Find where the given text appears and provide that cell's center as (X, Y) coordinate. 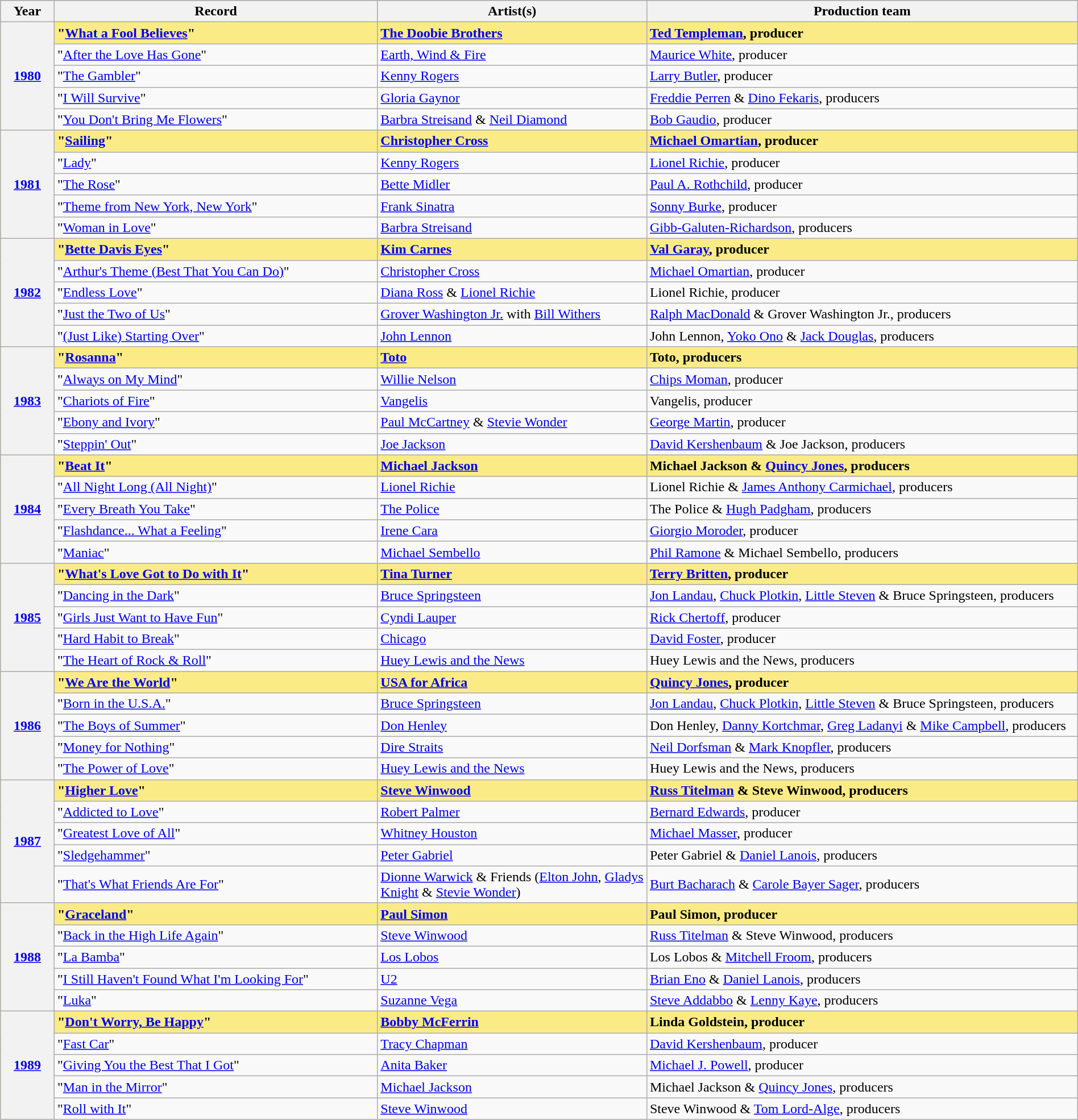
"Luka" (215, 1001)
Paul McCartney & Stevie Wonder (512, 422)
"Lady" (215, 163)
Quincy Jones, producer (862, 682)
"Endless Love" (215, 293)
"Back in the High Life Again" (215, 935)
Michael Sembello (512, 552)
Burt Bacharach & Carole Bayer Sager, producers (862, 885)
1989 (27, 1065)
Linda Goldstein, producer (862, 1022)
The Doobie Brothers (512, 33)
"The Rose" (215, 184)
"What a Fool Believes" (215, 33)
"Maniac" (215, 552)
Toto, producers (862, 358)
1987 (27, 841)
"We Are the World" (215, 682)
"Roll with It" (215, 1109)
1980 (27, 76)
"The Power of Love" (215, 769)
1984 (27, 509)
Larry Butler, producer (862, 76)
"Sledgehammer" (215, 855)
Whitney Houston (512, 833)
Phil Ramone & Michael Sembello, producers (862, 552)
Steve Winwood & Tom Lord-Alge, producers (862, 1109)
Los Lobos (512, 957)
"The Boys of Summer" (215, 725)
Giorgio Moroder, producer (862, 530)
Michael Masser, producer (862, 833)
Paul Simon (512, 914)
"Greatest Love of All" (215, 833)
"Arthur's Theme (Best That You Can Do)" (215, 271)
Bernard Edwards, producer (862, 812)
Cyndi Lauper (512, 617)
Frank Sinatra (512, 206)
"Money for Nothing" (215, 747)
1986 (27, 725)
Peter Gabriel & Daniel Lanois, producers (862, 855)
Dionne Warwick & Friends (Elton John, Gladys Knight & Stevie Wonder) (512, 885)
Joe Jackson (512, 444)
Gloria Gaynor (512, 98)
"Don't Worry, Be Happy" (215, 1022)
Ralph MacDonald & Grover Washington Jr., producers (862, 314)
"Just the Two of Us" (215, 314)
"Chariots of Fire" (215, 401)
"Higher Love" (215, 790)
Chips Moman, producer (862, 379)
Brian Eno & Daniel Lanois, producers (862, 978)
Toto (512, 358)
Bob Gaudio, producer (862, 119)
Don Henley (512, 725)
Chicago (512, 639)
Irene Cara (512, 530)
Neil Dorfsman & Mark Knopfler, producers (862, 747)
"(Just Like) Starting Over" (215, 336)
Ted Templeman, producer (862, 33)
Sonny Burke, producer (862, 206)
1988 (27, 957)
"I Will Survive" (215, 98)
Anita Baker (512, 1065)
George Martin, producer (862, 422)
"Always on My Mind" (215, 379)
Don Henley, Danny Kortchmar, Greg Ladanyi & Mike Campbell, producers (862, 725)
Lionel Richie (512, 487)
"All Night Long (All Night)" (215, 487)
"What's Love Got to Do with It" (215, 574)
Bette Midler (512, 184)
Rick Chertoff, producer (862, 617)
The Police & Hugh Padgham, producers (862, 509)
1985 (27, 617)
"Fast Car" (215, 1044)
U2 (512, 978)
"Beat It" (215, 466)
"Addicted to Love" (215, 812)
David Kershenbaum, producer (862, 1044)
David Kershenbaum & Joe Jackson, producers (862, 444)
Gibb-Galuten-Richardson, producers (862, 227)
"Bette Davis Eyes" (215, 249)
"Rosanna" (215, 358)
John Lennon (512, 336)
Grover Washington Jr. with Bill Withers (512, 314)
"La Bamba" (215, 957)
"Flashdance... What a Feeling" (215, 530)
Maurice White, producer (862, 55)
"That's What Friends Are For" (215, 885)
Tina Turner (512, 574)
"The Heart of Rock & Roll" (215, 661)
1983 (27, 401)
"Graceland" (215, 914)
Record (215, 11)
"Woman in Love" (215, 227)
Robert Palmer (512, 812)
The Police (512, 509)
Freddie Perren & Dino Fekaris, producers (862, 98)
"Ebony and Ivory" (215, 422)
"The Gambler" (215, 76)
Los Lobos & Mitchell Froom, producers (862, 957)
Vangelis (512, 401)
Terry Britten, producer (862, 574)
Paul Simon, producer (862, 914)
"Steppin' Out" (215, 444)
Artist(s) (512, 11)
Barbra Streisand & Neil Diamond (512, 119)
Barbra Streisand (512, 227)
Michael J. Powell, producer (862, 1065)
Dire Straits (512, 747)
"Girls Just Want to Have Fun" (215, 617)
1982 (27, 292)
Lionel Richie & James Anthony Carmichael, producers (862, 487)
"Hard Habit to Break" (215, 639)
Willie Nelson (512, 379)
Suzanne Vega (512, 1001)
"Born in the U.S.A." (215, 704)
Val Garay, producer (862, 249)
"After the Love Has Gone" (215, 55)
Earth, Wind & Fire (512, 55)
"Dancing in the Dark" (215, 595)
Vangelis, producer (862, 401)
Peter Gabriel (512, 855)
Tracy Chapman (512, 1044)
Kim Carnes (512, 249)
David Foster, producer (862, 639)
"Man in the Mirror" (215, 1087)
Diana Ross & Lionel Richie (512, 293)
Paul A. Rothchild, producer (862, 184)
Production team (862, 11)
Bobby McFerrin (512, 1022)
"Sailing" (215, 141)
"Giving You the Best That I Got" (215, 1065)
"Theme from New York, New York" (215, 206)
Year (27, 11)
"I Still Haven't Found What I'm Looking For" (215, 978)
"You Don't Bring Me Flowers" (215, 119)
Steve Addabbo & Lenny Kaye, producers (862, 1001)
"Every Breath You Take" (215, 509)
1981 (27, 184)
USA for Africa (512, 682)
John Lennon, Yoko Ono & Jack Douglas, producers (862, 336)
